Identify which cell holds the provided text, then report its [x, y] central coordinate. 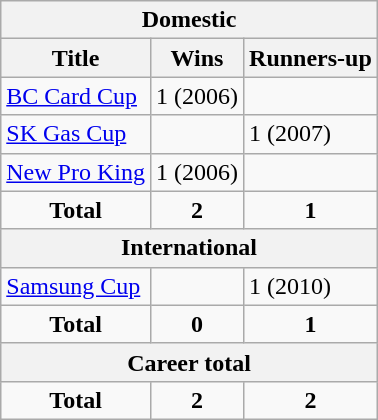
1 (2010) [311, 286]
Career total [190, 362]
Runners-up [311, 58]
Domestic [190, 20]
Samsung Cup [76, 286]
New Pro King [76, 172]
BC Card Cup [76, 96]
International [190, 248]
Title [76, 58]
SK Gas Cup [76, 134]
0 [196, 324]
Wins [196, 58]
1 (2007) [311, 134]
